Identify which cell holds the provided text, then report its (X, Y) central coordinate. 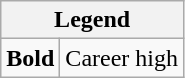
Career high (122, 58)
Legend (92, 20)
Bold (30, 58)
